Locate the cell with the specified text and output its (x, y) center coordinate. 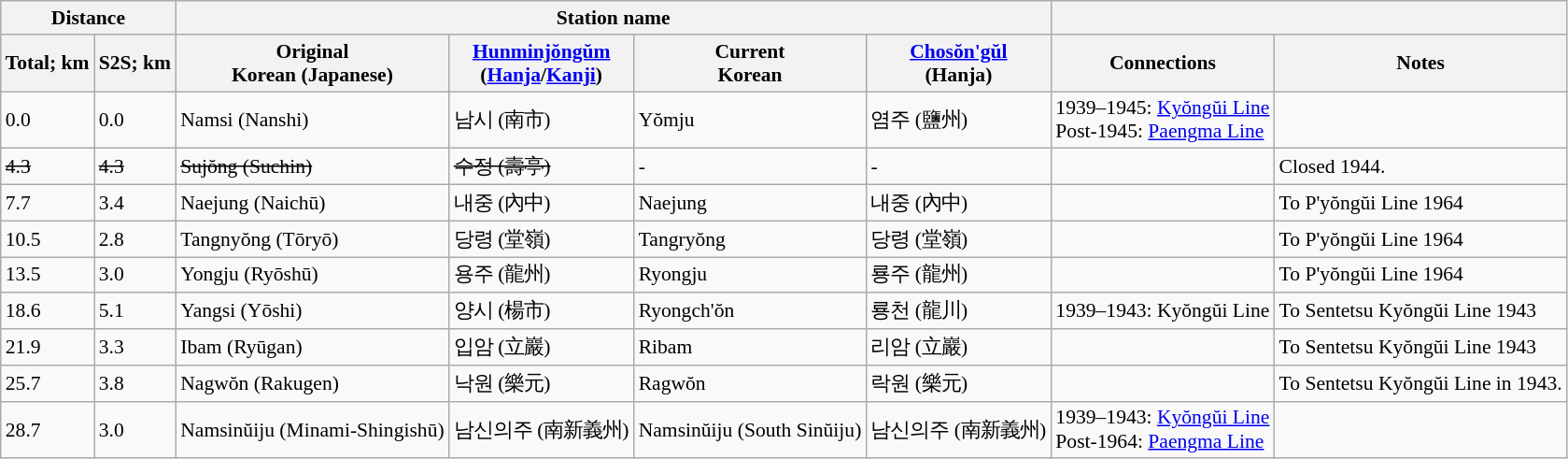
Distance (88, 18)
Naejung (751, 204)
리암 (立巖) (958, 348)
Namsi (Nanshi) (312, 120)
Tangnyŏng (Tōryō) (312, 239)
락원 (樂元) (958, 383)
7.7 (48, 204)
3.8 (135, 383)
Ribam (751, 348)
To Sentetsu Kyŏngŭi Line in 1943. (1420, 383)
Namsinŭiju (South Sinŭiju) (751, 430)
28.7 (48, 430)
Nagwŏn (Rakugen) (312, 383)
1939–1945: Kyŏngŭi LinePost-1945: Paengma Line (1162, 120)
Namsinŭiju (Minami-Shingishū) (312, 430)
입암 (立巖) (542, 348)
룡주 (龍州) (958, 275)
21.9 (48, 348)
2.8 (135, 239)
Ryongch'ŏn (751, 312)
1939–1943: Kyŏngŭi LinePost-1964: Paengma Line (1162, 430)
용주 (龍州) (542, 275)
수정 (壽亭) (542, 166)
Connections (1162, 64)
25.7 (48, 383)
Notes (1420, 64)
Ibam (Ryūgan) (312, 348)
OriginalKorean (Japanese) (312, 64)
3.3 (135, 348)
Yŏmju (751, 120)
남시 (南市) (542, 120)
10.5 (48, 239)
Naejung (Naichū) (312, 204)
Sujŏng (Suchin) (312, 166)
13.5 (48, 275)
CurrentKorean (751, 64)
Ryongju (751, 275)
Ragwŏn (751, 383)
Total; km (48, 64)
Yongju (Ryōshū) (312, 275)
Closed 1944. (1420, 166)
Chosŏn'gŭl(Hanja) (958, 64)
18.6 (48, 312)
Tangryŏng (751, 239)
양시 (楊市) (542, 312)
룡천 (龍川) (958, 312)
Station name (613, 18)
Yangsi (Yōshi) (312, 312)
Hunminjŏngŭm(Hanja/Kanji) (542, 64)
S2S; km (135, 64)
염주 (鹽州) (958, 120)
1939–1943: Kyŏngŭi Line (1162, 312)
3.4 (135, 204)
낙원 (樂元) (542, 383)
5.1 (135, 312)
